Return (x, y) of the center of cell containing provided text 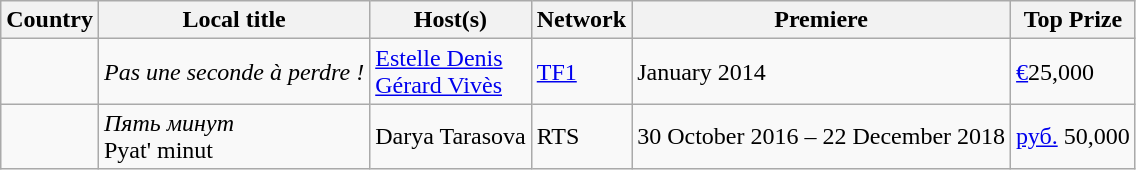
Пять минутPyat' minut (234, 136)
Network (581, 20)
January 2014 (822, 72)
Darya Tarasova (451, 136)
Estelle DenisGérard Vivès (451, 72)
руб. 50,000 (1074, 136)
Country (50, 20)
Premiere (822, 20)
Pas une seconde à perdre ! (234, 72)
30 October 2016 – 22 December 2018 (822, 136)
€25,000 (1074, 72)
TF1 (581, 72)
RTS (581, 136)
Host(s) (451, 20)
Local title (234, 20)
Top Prize (1074, 20)
